Identify which cell holds the provided text, then report its [X, Y] central coordinate. 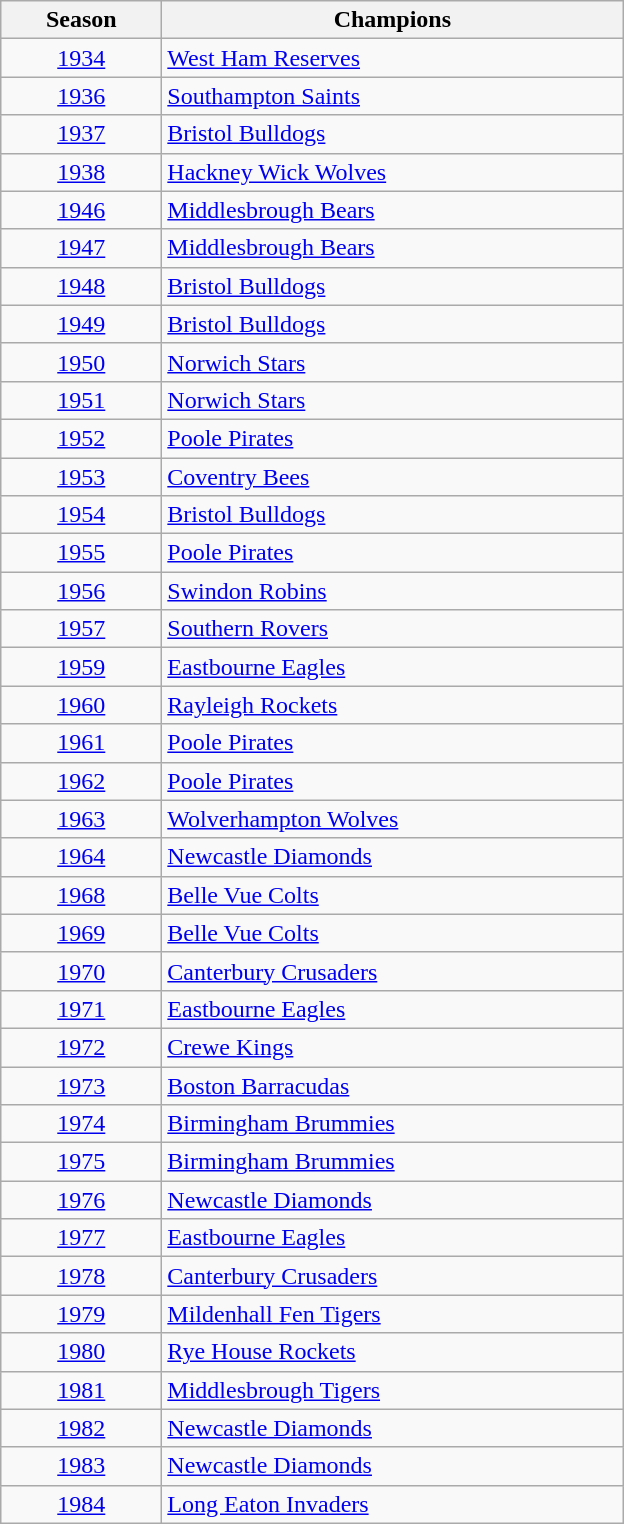
1971 [82, 1009]
1938 [82, 172]
1946 [82, 210]
1973 [82, 1085]
1974 [82, 1124]
Coventry Bees [392, 477]
Crewe Kings [392, 1047]
1950 [82, 362]
1976 [82, 1200]
1962 [82, 781]
1956 [82, 591]
Rye House Rockets [392, 1352]
Middlesbrough Tigers [392, 1390]
1969 [82, 933]
Southampton Saints [392, 96]
1977 [82, 1238]
1953 [82, 477]
1952 [82, 438]
1954 [82, 515]
Swindon Robins [392, 591]
1948 [82, 286]
1964 [82, 857]
1984 [82, 1504]
Rayleigh Rockets [392, 705]
1957 [82, 629]
West Ham Reserves [392, 58]
1963 [82, 819]
1981 [82, 1390]
Hackney Wick Wolves [392, 172]
1947 [82, 248]
Wolverhampton Wolves [392, 819]
1980 [82, 1352]
1979 [82, 1314]
1949 [82, 324]
Mildenhall Fen Tigers [392, 1314]
1970 [82, 971]
Boston Barracudas [392, 1085]
1951 [82, 400]
1972 [82, 1047]
1934 [82, 58]
1961 [82, 743]
1955 [82, 553]
1960 [82, 705]
1978 [82, 1276]
1937 [82, 134]
1936 [82, 96]
Season [82, 20]
Long Eaton Invaders [392, 1504]
Champions [392, 20]
1983 [82, 1466]
1959 [82, 667]
1968 [82, 895]
1982 [82, 1428]
1975 [82, 1162]
Southern Rovers [392, 629]
